Determine the [X, Y] coordinate at the center of the cell enclosing the given text.  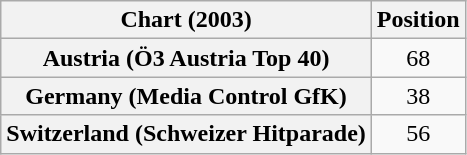
Position [418, 20]
Germany (Media Control GfK) [186, 96]
38 [418, 96]
68 [418, 58]
Chart (2003) [186, 20]
Austria (Ö3 Austria Top 40) [186, 58]
56 [418, 134]
Switzerland (Schweizer Hitparade) [186, 134]
